Identify which cell holds the provided text, then report its [X, Y] central coordinate. 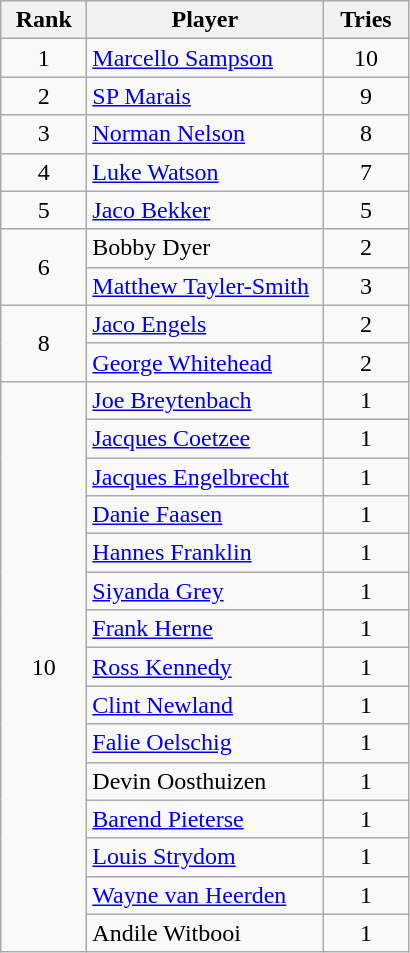
Siyanda Grey [205, 591]
Louis Strydom [205, 857]
Hannes Franklin [205, 553]
Bobby Dyer [205, 248]
Jaco Bekker [205, 210]
Norman Nelson [205, 134]
Barend Pieterse [205, 819]
Wayne van Heerden [205, 895]
Clint Newland [205, 705]
Jacques Engelbrecht [205, 477]
Tries [366, 20]
Jacques Coetzee [205, 438]
Player [205, 20]
Ross Kennedy [205, 667]
SP Marais [205, 96]
Danie Faasen [205, 515]
6 [44, 267]
Devin Oosthuizen [205, 781]
Joe Breytenbach [205, 400]
9 [366, 96]
Marcello Sampson [205, 58]
Luke Watson [205, 172]
4 [44, 172]
Andile Witbooi [205, 933]
7 [366, 172]
Rank [44, 20]
George Whitehead [205, 362]
Falie Oelschig [205, 743]
Matthew Tayler-Smith [205, 286]
Jaco Engels [205, 324]
Frank Herne [205, 629]
